Identify which cell holds the provided text, then report its (x, y) central coordinate. 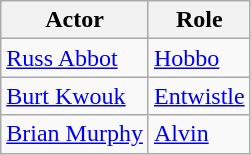
Brian Murphy (75, 134)
Russ Abbot (75, 58)
Alvin (199, 134)
Entwistle (199, 96)
Actor (75, 20)
Burt Kwouk (75, 96)
Hobbo (199, 58)
Role (199, 20)
